Output the [X, Y] coordinate of the center of the cell containing the given text.  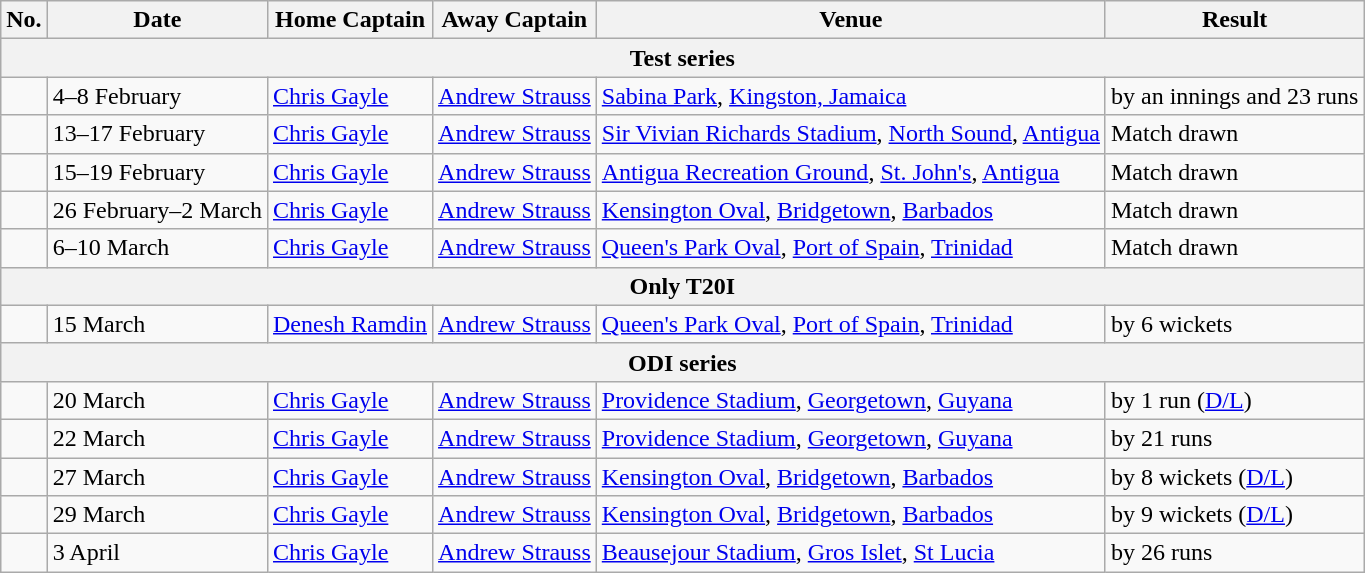
15–19 February [157, 172]
No. [24, 20]
Only T20I [682, 286]
by 1 run (D/L) [1234, 400]
29 March [157, 515]
ODI series [682, 362]
3 April [157, 553]
Antigua Recreation Ground, St. John's, Antigua [850, 172]
20 March [157, 400]
Sir Vivian Richards Stadium, North Sound, Antigua [850, 134]
by 9 wickets (D/L) [1234, 515]
Beausejour Stadium, Gros Islet, St Lucia [850, 553]
Denesh Ramdin [350, 324]
Date [157, 20]
15 March [157, 324]
by 8 wickets (D/L) [1234, 477]
by 26 runs [1234, 553]
22 March [157, 438]
13–17 February [157, 134]
by 21 runs [1234, 438]
Venue [850, 20]
Away Captain [515, 20]
Test series [682, 58]
4–8 February [157, 96]
27 March [157, 477]
6–10 March [157, 248]
Sabina Park, Kingston, Jamaica [850, 96]
26 February–2 March [157, 210]
by an innings and 23 runs [1234, 96]
Result [1234, 20]
Home Captain [350, 20]
by 6 wickets [1234, 324]
